Capture the cell that displays the provided text and extract its (X, Y) central coordinate. 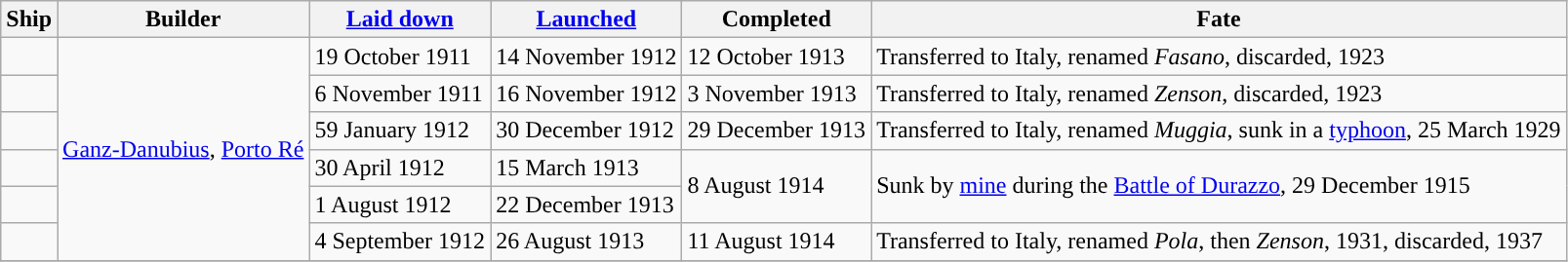
22 December 1913 (586, 205)
1 August 1912 (400, 205)
30 December 1912 (586, 131)
29 December 1913 (777, 131)
59 January 1912 (400, 131)
30 April 1912 (400, 168)
4 September 1912 (400, 242)
12 October 1913 (777, 56)
Fate (1220, 19)
16 November 1912 (586, 94)
14 November 1912 (586, 56)
6 November 1911 (400, 94)
Transferred to Italy, renamed Fasano, discarded, 1923 (1220, 56)
26 August 1913 (586, 242)
Launched (586, 19)
Transferred to Italy, renamed Muggia, sunk in a typhoon, 25 March 1929 (1220, 131)
11 August 1914 (777, 242)
Completed (777, 19)
8 August 1914 (777, 186)
3 November 1913 (777, 94)
Transferred to Italy, renamed Pola, then Zenson, 1931, discarded, 1937 (1220, 242)
15 March 1913 (586, 168)
Ship (29, 19)
Transferred to Italy, renamed Zenson, discarded, 1923 (1220, 94)
19 October 1911 (400, 56)
Builder (183, 19)
Ganz-Danubius, Porto Ré (183, 149)
Laid down (400, 19)
Sunk by mine during the Battle of Durazzo, 29 December 1915 (1220, 186)
